Locate the cell with the specified text and output its [X, Y] center coordinate. 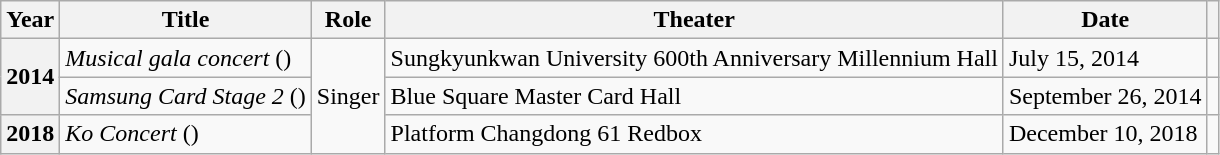
Sungkyunkwan University 600th Anniversary Millennium Hall [694, 58]
Date [1105, 20]
Title [186, 20]
Singer [348, 96]
Year [30, 20]
Platform Changdong 61 Redbox [694, 134]
2018 [30, 134]
September 26, 2014 [1105, 96]
Musical gala concert () [186, 58]
Blue Square Master Card Hall [694, 96]
2014 [30, 77]
July 15, 2014 [1105, 58]
Ko Concert () [186, 134]
Theater [694, 20]
Role [348, 20]
Samsung Card Stage 2 () [186, 96]
December 10, 2018 [1105, 134]
